Locate the cell with the specified text and output its [X, Y] center coordinate. 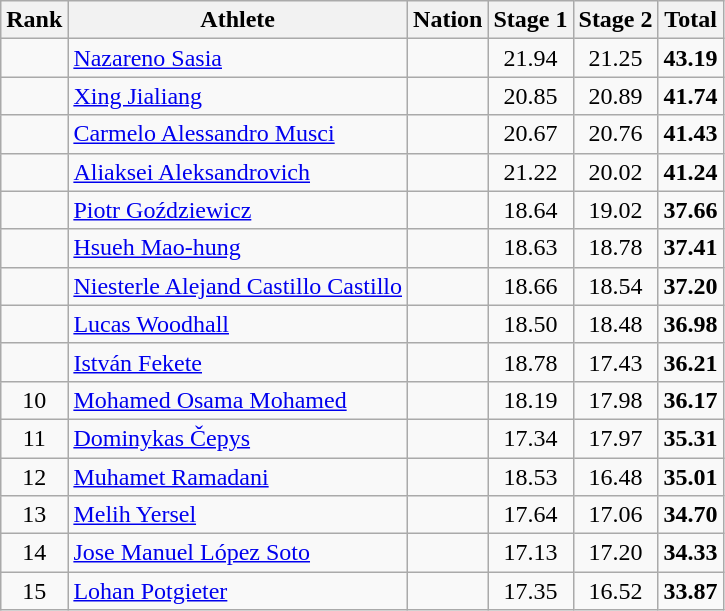
Rank [34, 20]
41.74 [690, 96]
34.33 [690, 553]
Jose Manuel López Soto [238, 553]
11 [34, 438]
21.22 [530, 172]
Hsueh Mao-hung [238, 248]
21.25 [616, 58]
16.48 [616, 477]
Lohan Potgieter [238, 591]
18.64 [530, 210]
17.13 [530, 553]
20.85 [530, 96]
18.53 [530, 477]
19.02 [616, 210]
14 [34, 553]
17.43 [616, 362]
41.43 [690, 134]
István Fekete [238, 362]
16.52 [616, 591]
Carmelo Alessandro Musci [238, 134]
17.35 [530, 591]
20.67 [530, 134]
Dominykas Čepys [238, 438]
18.19 [530, 400]
Athlete [238, 20]
Aliaksei Aleksandrovich [238, 172]
21.94 [530, 58]
Xing Jialiang [238, 96]
41.24 [690, 172]
Niesterle Alejand Castillo Castillo [238, 286]
36.21 [690, 362]
Total [690, 20]
13 [34, 515]
12 [34, 477]
20.89 [616, 96]
35.01 [690, 477]
Mohamed Osama Mohamed [238, 400]
Nation [448, 20]
15 [34, 591]
18.66 [530, 286]
Muhamet Ramadani [238, 477]
36.17 [690, 400]
10 [34, 400]
17.06 [616, 515]
20.02 [616, 172]
37.41 [690, 248]
17.34 [530, 438]
37.20 [690, 286]
Nazareno Sasia [238, 58]
37.66 [690, 210]
17.64 [530, 515]
34.70 [690, 515]
Piotr Goździewicz [238, 210]
Stage 2 [616, 20]
35.31 [690, 438]
20.76 [616, 134]
18.50 [530, 324]
Stage 1 [530, 20]
18.63 [530, 248]
17.98 [616, 400]
43.19 [690, 58]
Melih Yersel [238, 515]
Lucas Woodhall [238, 324]
33.87 [690, 591]
18.54 [616, 286]
17.20 [616, 553]
17.97 [616, 438]
36.98 [690, 324]
18.48 [616, 324]
